Locate the cell with the specified text and output its [X, Y] center coordinate. 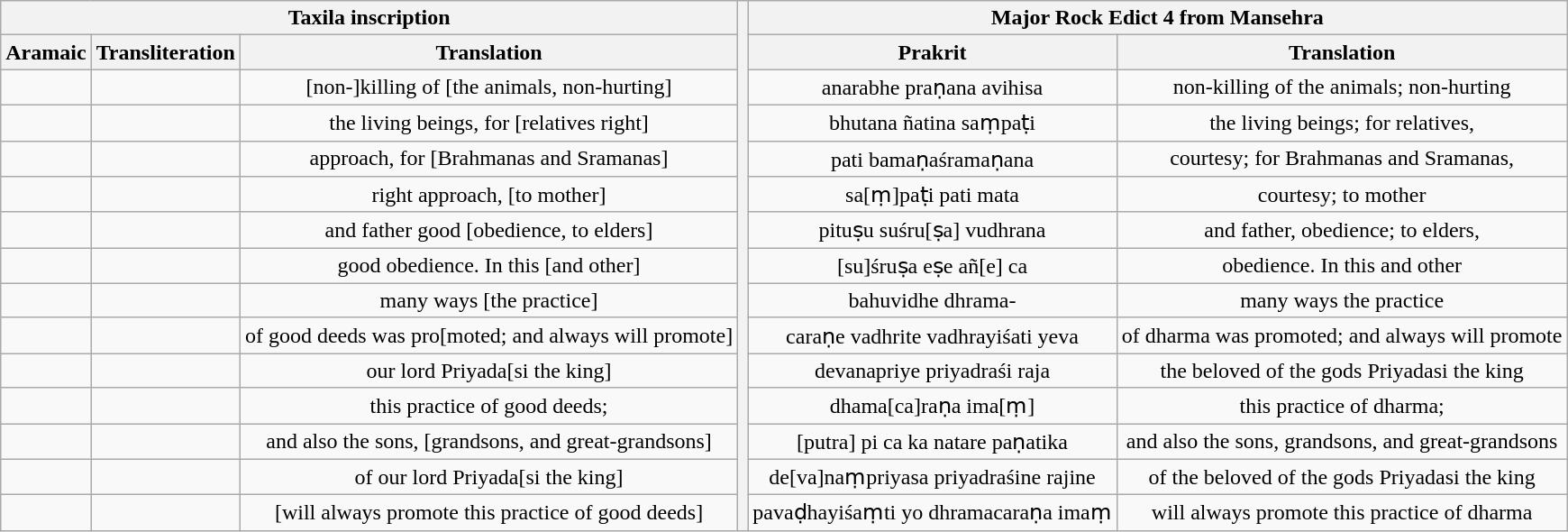
non-killing of the animals; non-hurting [1342, 87]
the living beings; for relatives, [1342, 123]
[putra] pi ca ka natare paṇatika [933, 442]
courtesy; to mother [1342, 195]
caraṇe vadhrite vadhrayiśati yeva [933, 335]
[su]śruṣa eṣe añ[e] ca [933, 266]
of dharma was promoted; and always will promote [1342, 335]
obedience. In this and other [1342, 266]
our lord Priyada[si the king] [488, 371]
[will always promote this practice of good deeds] [488, 513]
Transliteration [166, 52]
anarabhe praṇana avihisa [933, 87]
pati bamaṇaśramaṇana [933, 159]
the beloved of the gods Priyadasi the king [1342, 371]
many ways [the practice] [488, 300]
will always promote this practice of dharma [1342, 513]
of the beloved of the gods Priyadasi the king [1342, 477]
bahuvidhe dhrama- [933, 300]
bhutana ñatina saṃpaṭi [933, 123]
de[va]naṃpriyasa priyadraśine rajine [933, 477]
pavaḍhayiśaṃti yo dhramacaraṇa imaṃ [933, 513]
approach, for [Brahmanas and Sramanas] [488, 159]
and also the sons, [grandsons, and great-grandsons] [488, 442]
of good deeds was pro[moted; and always will promote] [488, 335]
dhama[ca]raṇa ima[ṃ] [933, 406]
good obedience. In this [and other] [488, 266]
and father good [obedience, to elders] [488, 230]
and also the sons, grandsons, and great-grandsons [1342, 442]
devanapriye priyadraśi raja [933, 371]
many ways the practice [1342, 300]
Aramaic [46, 52]
Prakrit [933, 52]
the living beings, for [relatives right] [488, 123]
Taxila inscription [369, 18]
right approach, [to mother] [488, 195]
this practice of good deeds; [488, 406]
of our lord Priyada[si the king] [488, 477]
and father, obedience; to elders, [1342, 230]
[non-]killing of [the animals, non-hurting] [488, 87]
courtesy; for Brahmanas and Sramanas, [1342, 159]
Major Rock Edict 4 from Mansehra [1157, 18]
pituṣu suśru[ṣa] vudhrana [933, 230]
sa[ṃ]paṭi pati mata [933, 195]
this practice of dharma; [1342, 406]
